Determine the [x, y] coordinate at the center of the cell enclosing the given text.  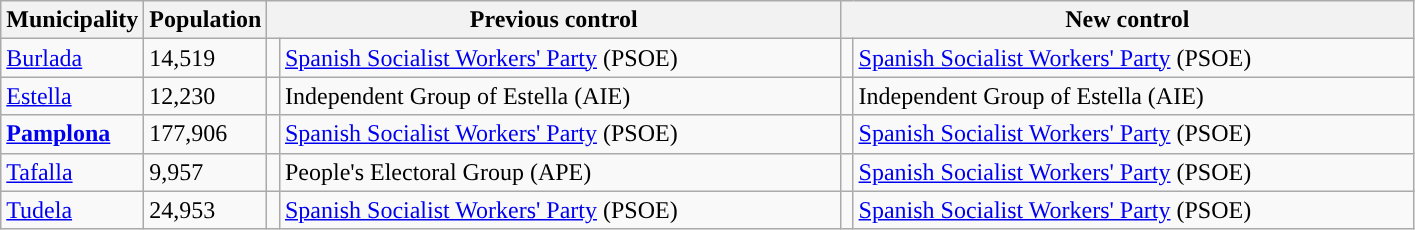
Tudela [72, 210]
12,230 [206, 96]
Pamplona [72, 134]
Estella [72, 96]
People's Electoral Group (APE) [560, 172]
24,953 [206, 210]
14,519 [206, 58]
New control [1127, 20]
Population [206, 20]
177,906 [206, 134]
Burlada [72, 58]
Municipality [72, 20]
Previous control [554, 20]
9,957 [206, 172]
Tafalla [72, 172]
